Return (x, y) of the center of cell containing provided text 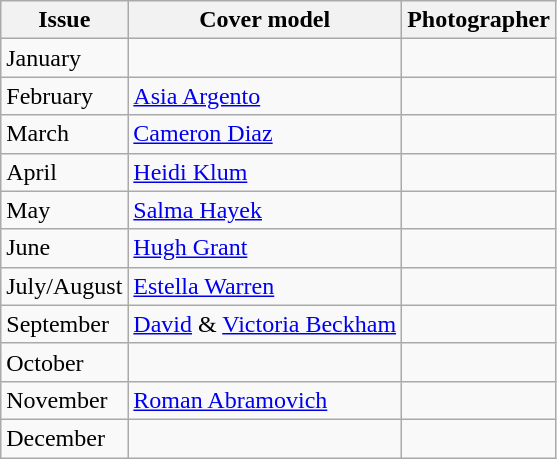
Asia Argento (265, 96)
Heidi Klum (265, 172)
Photographer (479, 20)
October (64, 362)
Roman Abramovich (265, 400)
Issue (64, 20)
David & Victoria Beckham (265, 324)
May (64, 210)
December (64, 438)
Cameron Diaz (265, 134)
Hugh Grant (265, 248)
March (64, 134)
April (64, 172)
February (64, 96)
November (64, 400)
September (64, 324)
June (64, 248)
Cover model (265, 20)
January (64, 58)
Salma Hayek (265, 210)
Estella Warren (265, 286)
July/August (64, 286)
